Scan for the cell matching the given text and deliver its (x, y) coordinate at center. 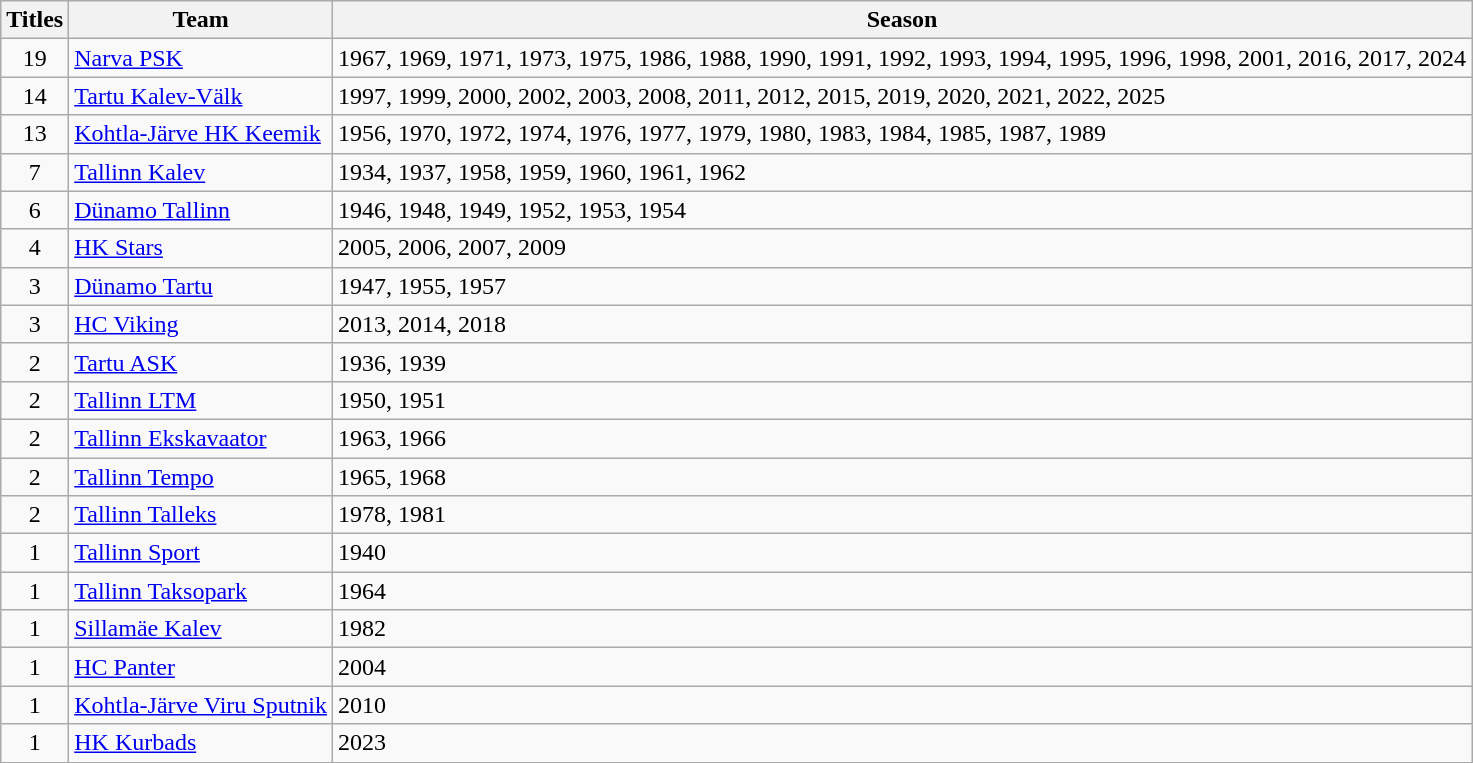
1956, 1970, 1972, 1974, 1976, 1977, 1979, 1980, 1983, 1984, 1985, 1987, 1989 (902, 134)
2010 (902, 705)
Kohtla-Järve HK Keemik (201, 134)
Kohtla-Järve Viru Sputnik (201, 705)
HK Stars (201, 248)
1967, 1969, 1971, 1973, 1975, 1986, 1988, 1990, 1991, 1992, 1993, 1994, 1995, 1996, 1998, 2001, 2016, 2017, 2024 (902, 58)
2004 (902, 667)
Team (201, 20)
4 (35, 248)
1965, 1968 (902, 477)
1946, 1948, 1949, 1952, 1953, 1954 (902, 210)
Tallinn LTM (201, 400)
2013, 2014, 2018 (902, 324)
2023 (902, 743)
HC Viking (201, 324)
Sillamäe Kalev (201, 629)
Tallinn Tempo (201, 477)
Titles (35, 20)
Tartu ASK (201, 362)
6 (35, 210)
Tartu Kalev-Välk (201, 96)
1964 (902, 591)
2005, 2006, 2007, 2009 (902, 248)
1997, 1999, 2000, 2002, 2003, 2008, 2011, 2012, 2015, 2019, 2020, 2021, 2022, 2025 (902, 96)
HC Panter (201, 667)
1963, 1966 (902, 438)
14 (35, 96)
Narva PSK (201, 58)
1936, 1939 (902, 362)
Tallinn Taksopark (201, 591)
HK Kurbads (201, 743)
Tallinn Ekskavaator (201, 438)
19 (35, 58)
7 (35, 172)
Tallinn Talleks (201, 515)
Tallinn Sport (201, 553)
Tallinn Kalev (201, 172)
1978, 1981 (902, 515)
Season (902, 20)
1940 (902, 553)
1950, 1951 (902, 400)
Dünamo Tartu (201, 286)
1982 (902, 629)
13 (35, 134)
Dünamo Tallinn (201, 210)
1934, 1937, 1958, 1959, 1960, 1961, 1962 (902, 172)
1947, 1955, 1957 (902, 286)
